Determine the [X, Y] coordinate at the center of the cell enclosing the given text.  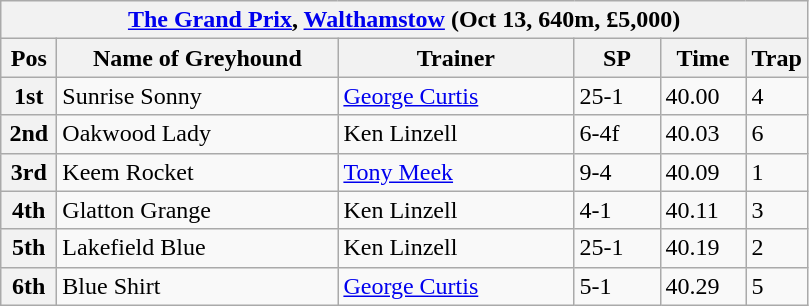
5-1 [617, 286]
Trainer [456, 58]
5 [776, 286]
Tony Meek [456, 172]
6th [29, 286]
Trap [776, 58]
The Grand Prix, Walthamstow (Oct 13, 640m, £5,000) [404, 20]
Oakwood Lady [198, 134]
Pos [29, 58]
40.09 [703, 172]
Sunrise Sonny [198, 96]
SP [617, 58]
40.03 [703, 134]
40.29 [703, 286]
1 [776, 172]
4 [776, 96]
9-4 [617, 172]
3 [776, 210]
6-4f [617, 134]
Name of Greyhound [198, 58]
Lakefield Blue [198, 248]
4-1 [617, 210]
1st [29, 96]
Keem Rocket [198, 172]
Time [703, 58]
Glatton Grange [198, 210]
Blue Shirt [198, 286]
40.11 [703, 210]
2 [776, 248]
40.19 [703, 248]
3rd [29, 172]
2nd [29, 134]
5th [29, 248]
6 [776, 134]
4th [29, 210]
40.00 [703, 96]
